From the cell containing the given text, extract its center point as [x, y] coordinate. 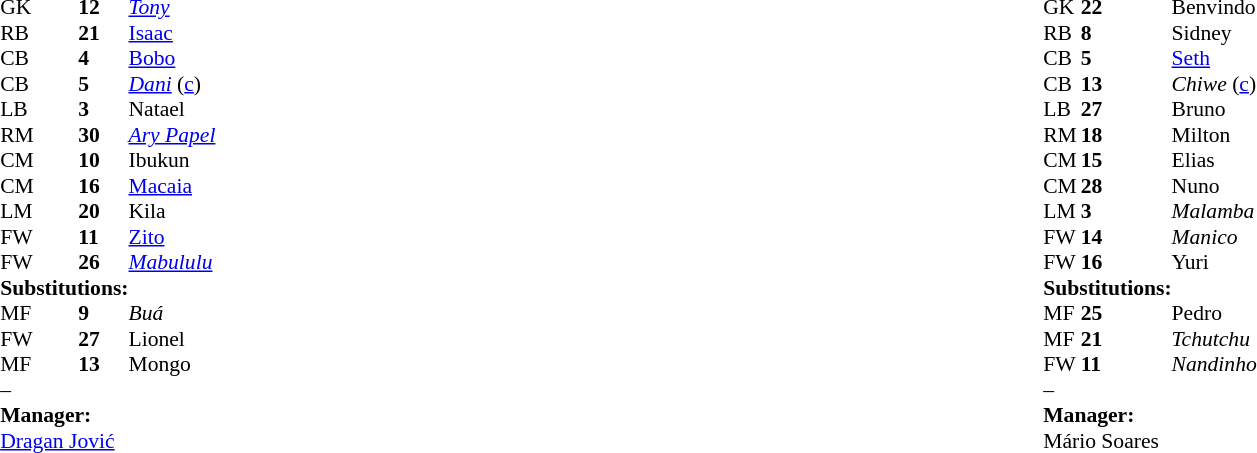
9 [103, 313]
Lionel [172, 339]
Malamba [1214, 211]
8 [1100, 33]
Kila [172, 211]
Ibukun [172, 161]
Seth [1214, 59]
Nandinho [1214, 365]
Manico [1214, 237]
Milton [1214, 135]
Sidney [1214, 33]
Yuri [1214, 263]
Ary Papel [172, 135]
10 [103, 161]
20 [103, 211]
Chiwe (c) [1214, 84]
Zito [172, 237]
Mongo [172, 365]
25 [1100, 313]
Macaia [172, 186]
26 [103, 263]
Natael [172, 109]
Bruno [1214, 109]
Tchutchu [1214, 339]
Buá [172, 313]
30 [103, 135]
Dani (c) [172, 84]
18 [1100, 135]
28 [1100, 186]
Bobo [172, 59]
Nuno [1214, 186]
Elias [1214, 161]
Pedro [1214, 313]
14 [1100, 237]
15 [1100, 161]
4 [103, 59]
Mabululu [172, 263]
Isaac [172, 33]
